Return (X, Y) of the center of cell containing provided text 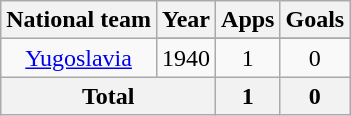
Total (108, 96)
Year (186, 20)
National team (79, 20)
Apps (248, 20)
Yugoslavia (79, 58)
1940 (186, 58)
Goals (315, 20)
